Find where the given text appears and provide that cell's center as (X, Y) coordinate. 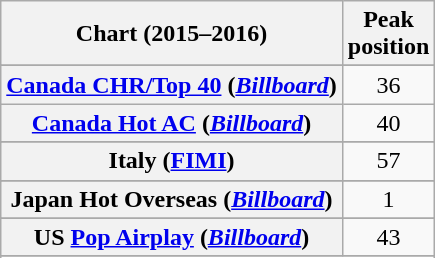
Italy (FIMI) (172, 161)
43 (388, 237)
36 (388, 85)
Japan Hot Overseas (Billboard) (172, 199)
Canada Hot AC (Billboard) (172, 123)
40 (388, 123)
57 (388, 161)
US Pop Airplay (Billboard) (172, 237)
1 (388, 199)
Canada CHR/Top 40 (Billboard) (172, 85)
Peakposition (388, 34)
Chart (2015–2016) (172, 34)
